Determine the [X, Y] coordinate at the center of the cell enclosing the given text.  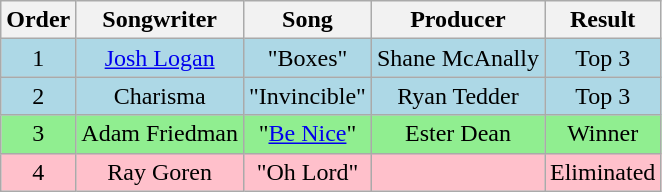
Ester Dean [458, 134]
Songwriter [160, 20]
"Invincible" [307, 96]
Adam Friedman [160, 134]
Result [602, 20]
Winner [602, 134]
Ryan Tedder [458, 96]
Charisma [160, 96]
Order [38, 20]
"Boxes" [307, 58]
2 [38, 96]
Josh Logan [160, 58]
Producer [458, 20]
"Oh Lord" [307, 172]
Ray Goren [160, 172]
1 [38, 58]
4 [38, 172]
"Be Nice" [307, 134]
Eliminated [602, 172]
3 [38, 134]
Shane McAnally [458, 58]
Song [307, 20]
